Return (x, y) of the center of cell containing provided text 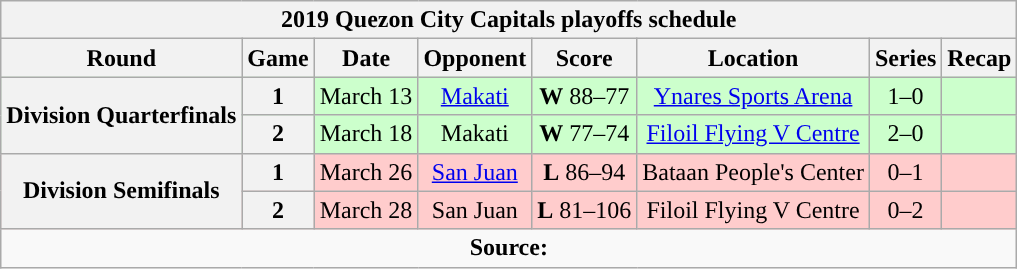
L 81–106 (584, 210)
March 18 (366, 134)
2019 Quezon City Capitals playoffs schedule (509, 20)
Date (366, 58)
0–1 (905, 172)
March 13 (366, 96)
Source: (509, 248)
Division Quarterfinals (122, 115)
Bataan People's Center (754, 172)
L 86–94 (584, 172)
0–2 (905, 210)
2–0 (905, 134)
Round (122, 58)
Series (905, 58)
1–0 (905, 96)
March 28 (366, 210)
Score (584, 58)
W 77–74 (584, 134)
Division Semifinals (122, 191)
Game (278, 58)
W 88–77 (584, 96)
March 26 (366, 172)
Recap (980, 58)
Location (754, 58)
Ynares Sports Arena (754, 96)
Opponent (475, 58)
